Return (X, Y) of the center of cell containing provided text 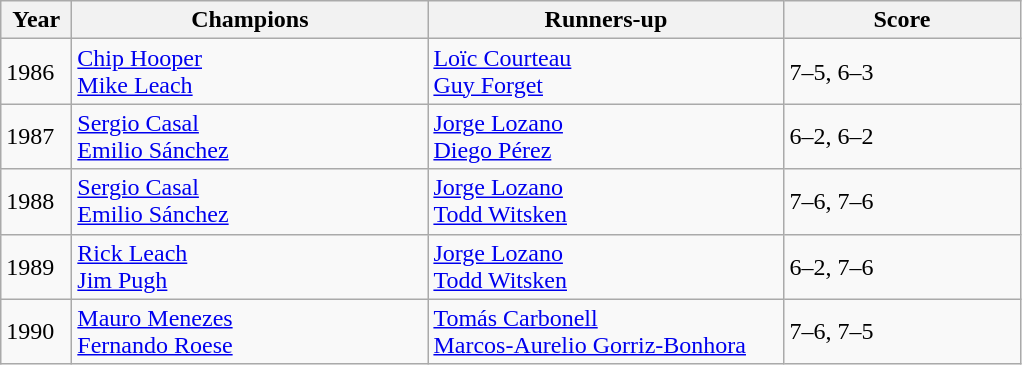
Chip Hooper Mike Leach (250, 72)
6–2, 7–6 (902, 266)
1986 (36, 72)
1989 (36, 266)
7–6, 7–5 (902, 332)
Score (902, 20)
Loïc Courteau Guy Forget (606, 72)
6–2, 6–2 (902, 136)
1990 (36, 332)
Champions (250, 20)
Year (36, 20)
7–5, 6–3 (902, 72)
Mauro Menezes Fernando Roese (250, 332)
Jorge Lozano Diego Pérez (606, 136)
Runners-up (606, 20)
7–6, 7–6 (902, 202)
Tomás Carbonell Marcos-Aurelio Gorriz-Bonhora (606, 332)
Rick Leach Jim Pugh (250, 266)
1988 (36, 202)
1987 (36, 136)
